Find where the given text appears and provide that cell's center as [X, Y] coordinate. 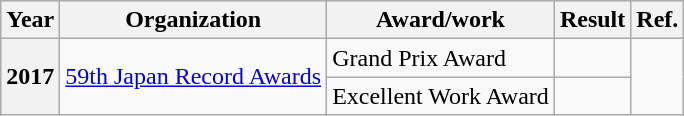
Year [30, 20]
Award/work [441, 20]
Ref. [658, 20]
Result [592, 20]
2017 [30, 77]
Grand Prix Award [441, 58]
59th Japan Record Awards [194, 77]
Excellent Work Award [441, 96]
Organization [194, 20]
